Pinpoint the cell where the given text exists, returning its [X, Y] midpoint coordinate. 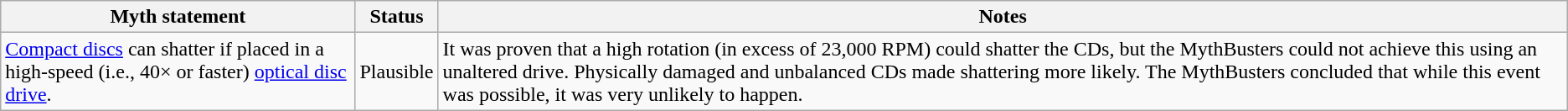
Myth statement [178, 17]
Notes [1003, 17]
Plausible [397, 71]
Status [397, 17]
Compact discs can shatter if placed in a high-speed (i.e., 40× or faster) optical disc drive. [178, 71]
